From the cell containing the given text, extract its center point as (x, y) coordinate. 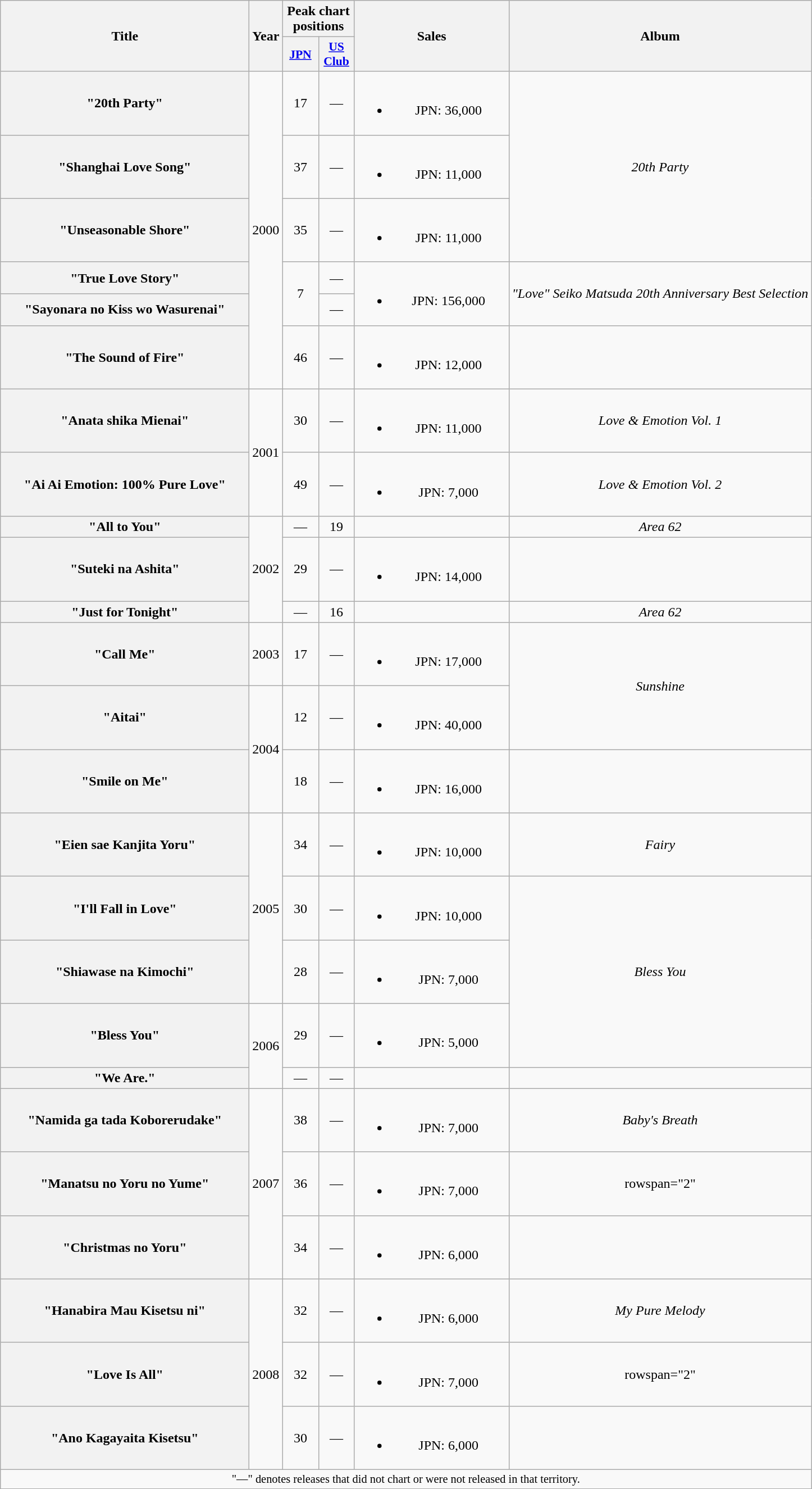
"Namida ga tada Koborerudake" (125, 1120)
18 (300, 781)
"Just for Tonight" (125, 612)
2005 (266, 908)
2001 (266, 452)
Sales (431, 36)
2004 (266, 750)
Love & Emotion Vol. 1 (660, 420)
JPN: 12,000 (431, 357)
"Shanghai Love Song" (125, 166)
"Smile on Me" (125, 781)
"Eien sae Kanjita Yoru" (125, 845)
2002 (266, 569)
Year (266, 36)
Baby's Breath (660, 1120)
JPN (300, 54)
JPN: 16,000 (431, 781)
2008 (266, 1374)
"The Sound of Fire" (125, 357)
49 (300, 484)
"True Love Story" (125, 278)
"Unseasonable Shore" (125, 230)
20th Party (660, 166)
Bless You (660, 972)
37 (300, 166)
28 (300, 972)
My Pure Melody (660, 1310)
12 (300, 718)
Title (125, 36)
7 (300, 293)
"Suteki na Ashita" (125, 569)
"Love Is All" (125, 1374)
Fairy (660, 845)
JPN: 14,000 (431, 569)
JPN: 17,000 (431, 654)
JPN: 156,000 (431, 293)
Sunshine (660, 686)
"Sayonara no Kiss wo Wasurenai" (125, 310)
46 (300, 357)
2006 (266, 1046)
"Call Me" (125, 654)
"—" denotes releases that did not chart or were not released in that territory. (406, 1479)
Peak chart positions (318, 19)
"I'll Fall in Love" (125, 908)
"Christmas no Yoru" (125, 1247)
36 (300, 1183)
16 (336, 612)
"All to You" (125, 526)
"Ai Ai Emotion: 100% Pure Love" (125, 484)
"Aitai" (125, 718)
Album (660, 36)
"We Are." (125, 1078)
"Anata shika Mienai" (125, 420)
"Love" Seiko Matsuda 20th Anniversary Best Selection (660, 293)
"Manatsu no Yoru no Yume" (125, 1183)
2007 (266, 1183)
"Shiawase na Kimochi" (125, 972)
Love & Emotion Vol. 2 (660, 484)
2003 (266, 654)
35 (300, 230)
2000 (266, 230)
"Hanabira Mau Kisetsu ni" (125, 1310)
"Ano Kagayaita Kisetsu" (125, 1437)
38 (300, 1120)
19 (336, 526)
"20th Party" (125, 103)
JPN: 5,000 (431, 1035)
JPN: 36,000 (431, 103)
"Bless You" (125, 1035)
JPN: 40,000 (431, 718)
USClub (336, 54)
